Locate the cell with the specified text and output its (X, Y) center coordinate. 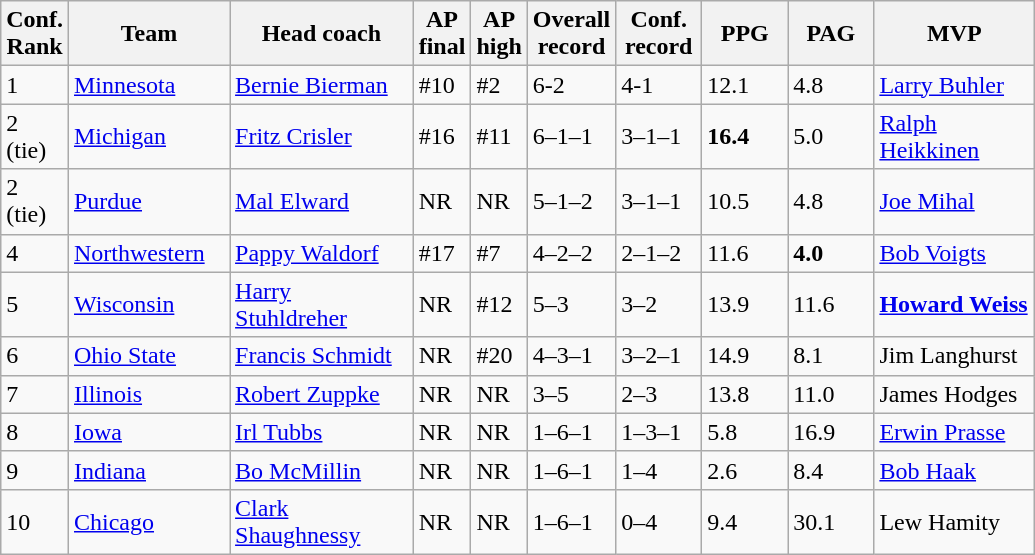
14.9 (745, 356)
5 (35, 304)
6 (35, 356)
James Hodges (954, 394)
11.0 (831, 394)
Ohio State (148, 356)
2–1–2 (659, 253)
Bo McMillin (322, 470)
PAG (831, 34)
Head coach (322, 34)
Jim Langhurst (954, 356)
8.1 (831, 356)
4.0 (831, 253)
13.9 (745, 304)
Ralph Heikkinen (954, 136)
5.8 (745, 432)
1–4 (659, 470)
2.6 (745, 470)
Bob Haak (954, 470)
5–1–2 (571, 202)
0–4 (659, 522)
5–3 (571, 304)
#12 (499, 304)
Purdue (148, 202)
#20 (499, 356)
#16 (442, 136)
Team (148, 34)
4–3–1 (571, 356)
8.4 (831, 470)
1 (35, 85)
Erwin Prasse (954, 432)
Northwestern (148, 253)
Minnesota (148, 85)
3–2–1 (659, 356)
Mal Elward (322, 202)
Chicago (148, 522)
Clark Shaughnessy (322, 522)
Pappy Waldorf (322, 253)
30.1 (831, 522)
Francis Schmidt (322, 356)
12.1 (745, 85)
Overall record (571, 34)
Fritz Crisler (322, 136)
Bernie Bierman (322, 85)
Wisconsin (148, 304)
Robert Zuppke (322, 394)
16.9 (831, 432)
10.5 (745, 202)
7 (35, 394)
13.8 (745, 394)
6–1–1 (571, 136)
#7 (499, 253)
PPG (745, 34)
1–3–1 (659, 432)
6-2 (571, 85)
Iowa (148, 432)
8 (35, 432)
Howard Weiss (954, 304)
MVP (954, 34)
Harry Stuhldreher (322, 304)
#10 (442, 85)
Michigan (148, 136)
16.4 (745, 136)
Lew Hamity (954, 522)
4-1 (659, 85)
10 (35, 522)
#17 (442, 253)
5.0 (831, 136)
#2 (499, 85)
Illinois (148, 394)
4–2–2 (571, 253)
Conf. Rank (35, 34)
Irl Tubbs (322, 432)
#11 (499, 136)
Larry Buhler (954, 85)
Indiana (148, 470)
AP final (442, 34)
4 (35, 253)
3–2 (659, 304)
Bob Voigts (954, 253)
9 (35, 470)
2–3 (659, 394)
Joe Mihal (954, 202)
AP high (499, 34)
9.4 (745, 522)
Conf. record (659, 34)
3–5 (571, 394)
